Locate the cell with the specified text and output its [x, y] center coordinate. 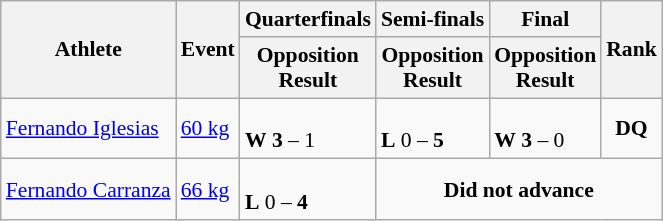
W 3 – 0 [545, 128]
Fernando Iglesias [88, 128]
Athlete [88, 50]
Quarterfinals [308, 19]
W 3 – 1 [308, 128]
L 0 – 4 [308, 190]
DQ [632, 128]
Final [545, 19]
Rank [632, 50]
Semi-finals [432, 19]
Fernando Carranza [88, 190]
60 kg [208, 128]
66 kg [208, 190]
L 0 – 5 [432, 128]
Did not advance [519, 190]
Event [208, 50]
